Determine the (x, y) coordinate at the center of the cell enclosing the given text.  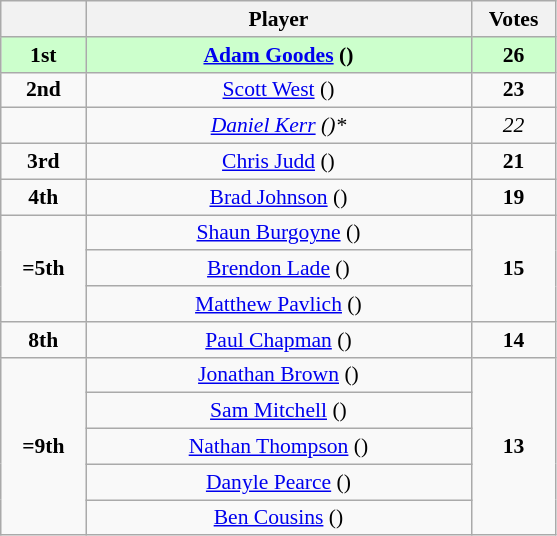
21 (514, 162)
22 (514, 126)
Brendon Lade () (278, 269)
3rd (44, 162)
8th (44, 340)
Brad Johnson () (278, 197)
Votes (514, 19)
Jonathan Brown () (278, 375)
=5th (44, 268)
2nd (44, 90)
14 (514, 340)
Adam Goodes () (278, 55)
Ben Cousins () (278, 518)
Daniel Kerr ()* (278, 126)
19 (514, 197)
Paul Chapman () (278, 340)
Shaun Burgoyne () (278, 233)
13 (514, 446)
15 (514, 268)
4th (44, 197)
Scott West () (278, 90)
Nathan Thompson () (278, 447)
Sam Mitchell () (278, 411)
23 (514, 90)
Chris Judd () (278, 162)
Player (278, 19)
=9th (44, 446)
26 (514, 55)
1st (44, 55)
Danyle Pearce () (278, 482)
Matthew Pavlich () (278, 304)
